Find where the given text appears and provide that cell's center as [X, Y] coordinate. 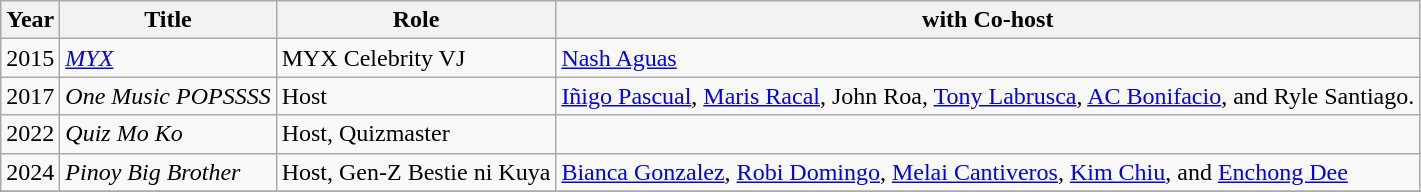
MYX Celebrity VJ [416, 58]
Role [416, 20]
One Music POPSSSS [168, 96]
Quiz Mo Ko [168, 134]
2022 [30, 134]
2024 [30, 172]
Host, Gen-Z Bestie ni Kuya [416, 172]
Bianca Gonzalez, Robi Domingo, Melai Cantiveros, Kim Chiu, and Enchong Dee [988, 172]
MYX [168, 58]
Year [30, 20]
Iñigo Pascual, Maris Racal, John Roa, Tony Labrusca, AC Bonifacio, and Ryle Santiago. [988, 96]
with Co-host [988, 20]
2017 [30, 96]
Host, Quizmaster [416, 134]
Nash Aguas [988, 58]
2015 [30, 58]
Host [416, 96]
Title [168, 20]
Pinoy Big Brother [168, 172]
